Search for the cell housing the specified text and yield its (x, y) center coordinate. 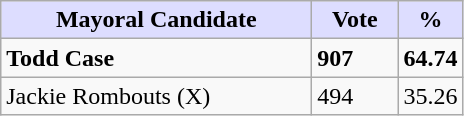
Mayoral Candidate (156, 20)
35.26 (430, 96)
Jackie Rombouts (X) (156, 96)
% (430, 20)
64.74 (430, 58)
907 (355, 58)
494 (355, 96)
Vote (355, 20)
Todd Case (156, 58)
